Locate the cell with the specified text and output its [x, y] center coordinate. 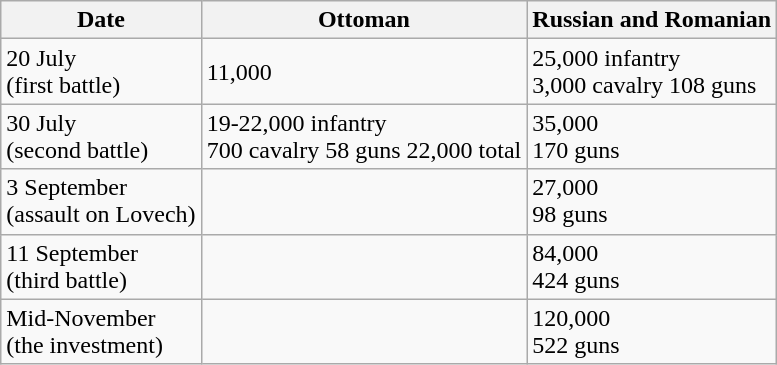
11 September(third battle) [101, 266]
84,000424 guns [652, 266]
25,000 infantry3,000 cavalry 108 guns [652, 72]
20 July(first battle) [101, 72]
Ottoman [364, 20]
35,000170 guns [652, 136]
19-22,000 infantry700 cavalry 58 guns 22,000 total [364, 136]
Mid-November(the investment) [101, 332]
120,000522 guns [652, 332]
30 July(second battle) [101, 136]
Date [101, 20]
3 September(assault on Lovech) [101, 202]
11,000 [364, 72]
27,00098 guns [652, 202]
Russian and Romanian [652, 20]
